Output the [X, Y] coordinate of the center of the cell containing the given text.  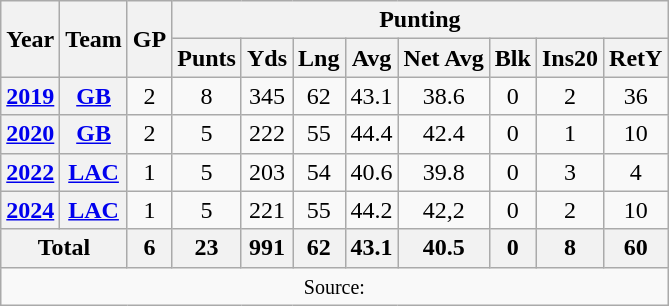
Punting [420, 20]
6 [149, 248]
GP [149, 39]
Source: [334, 286]
Yds [266, 58]
345 [266, 96]
44.2 [372, 210]
Total [64, 248]
Team [94, 39]
991 [266, 248]
2022 [30, 172]
40.6 [372, 172]
60 [636, 248]
44.4 [372, 134]
Ins20 [570, 58]
203 [266, 172]
3 [570, 172]
4 [636, 172]
RetY [636, 58]
54 [319, 172]
2019 [30, 96]
42,2 [444, 210]
222 [266, 134]
39.8 [444, 172]
2024 [30, 210]
Lng [319, 58]
Net Avg [444, 58]
36 [636, 96]
Avg [372, 58]
221 [266, 210]
Blk [512, 58]
Punts [207, 58]
38.6 [444, 96]
23 [207, 248]
2020 [30, 134]
Year [30, 39]
40.5 [444, 248]
42.4 [444, 134]
